Determine the [X, Y] coordinate at the center of the cell enclosing the given text.  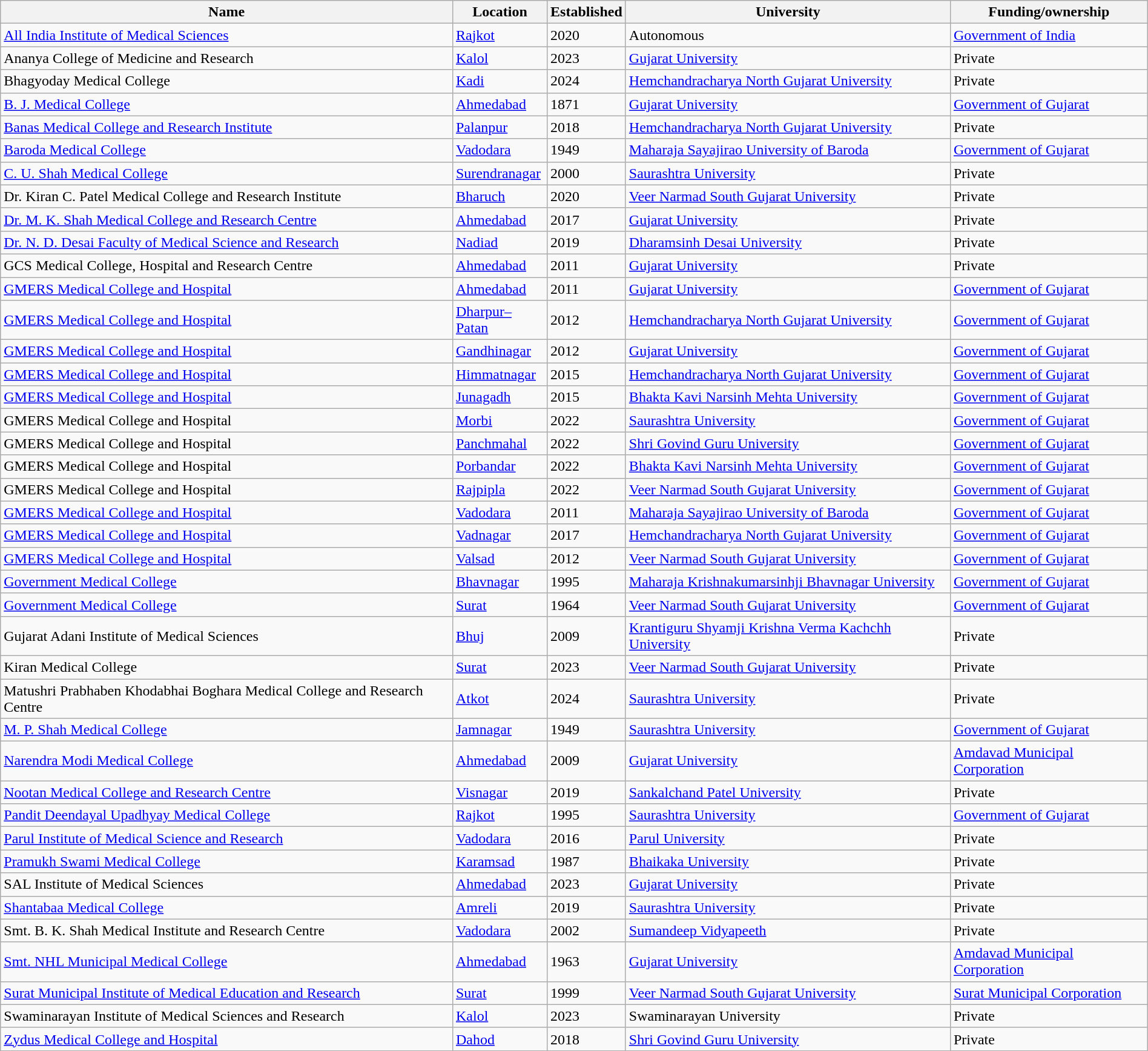
Vadnagar [500, 535]
Location [500, 12]
Nadiad [500, 242]
1999 [587, 993]
Maharaja Krishnakumarsinhji Bhavnagar University [788, 582]
1964 [587, 605]
Funding/ownership [1049, 12]
Porbandar [500, 466]
Smt. NHL Municipal Medical College [226, 962]
B. J. Medical College [226, 104]
Panchmahal [500, 443]
Surendranagar [500, 173]
Ananya College of Medicine and Research [226, 58]
Palanpur [500, 127]
Gandhinagar [500, 351]
Narendra Modi Medical College [226, 761]
Autonomous [788, 35]
University [788, 12]
Bhagyoday Medical College [226, 81]
Dr. M. K. Shah Medical College and Research Centre [226, 219]
Name [226, 12]
Bhuj [500, 636]
2000 [587, 173]
Swaminarayan University [788, 1016]
Bharuch [500, 196]
Himmatnagar [500, 374]
Karamsad [500, 861]
Parul University [788, 838]
Amreli [500, 907]
Dr. Kiran C. Patel Medical College and Research Institute [226, 196]
C. U. Shah Medical College [226, 173]
Shantabaa Medical College [226, 907]
Matushri Prabhaben Khodabhai Boghara Medical College and Research Centre [226, 698]
1987 [587, 861]
All India Institute of Medical Sciences [226, 35]
Government of India [1049, 35]
Bhaikaka University [788, 861]
Atkot [500, 698]
GCS Medical College, Hospital and Research Centre [226, 265]
Dahod [500, 1039]
Kiran Medical College [226, 667]
Surat Municipal Institute of Medical Education and Research [226, 993]
1963 [587, 962]
Dr. N. D. Desai Faculty of Medical Science and Research [226, 242]
Dharpur–Patan [500, 320]
Jamnagar [500, 730]
Pandit Deendayal Upadhyay Medical College [226, 815]
2002 [587, 930]
Sumandeep Vidyapeeth [788, 930]
Sankalchand Patel University [788, 792]
Morbi [500, 420]
Rajpipla [500, 489]
SAL Institute of Medical Sciences [226, 884]
Gujarat Adani Institute of Medical Sciences [226, 636]
Krantiguru Shyamji Krishna Verma Kachchh University [788, 636]
M. P. Shah Medical College [226, 730]
Baroda Medical College [226, 150]
Bhavnagar [500, 582]
Visnagar [500, 792]
Pramukh Swami Medical College [226, 861]
Zydus Medical College and Hospital [226, 1039]
Dharamsinh Desai University [788, 242]
Kadi [500, 81]
Parul Institute of Medical Science and Research [226, 838]
Surat Municipal Corporation [1049, 993]
Banas Medical College and Research Institute [226, 127]
1871 [587, 104]
Smt. B. K. Shah Medical Institute and Research Centre [226, 930]
Valsad [500, 559]
Junagadh [500, 397]
Nootan Medical College and Research Centre [226, 792]
Established [587, 12]
Swaminarayan Institute of Medical Sciences and Research [226, 1016]
2016 [587, 838]
